Determine the [x, y] coordinate at the center of the cell enclosing the given text.  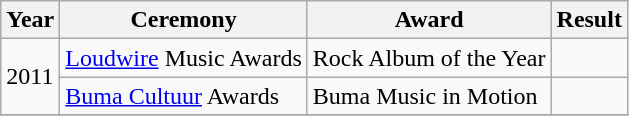
Ceremony [184, 20]
2011 [30, 77]
Award [429, 20]
Loudwire Music Awards [184, 58]
Rock Album of the Year [429, 58]
Year [30, 20]
Result [589, 20]
Buma Music in Motion [429, 96]
Buma Cultuur Awards [184, 96]
